Identify which cell holds the provided text, then report its (x, y) central coordinate. 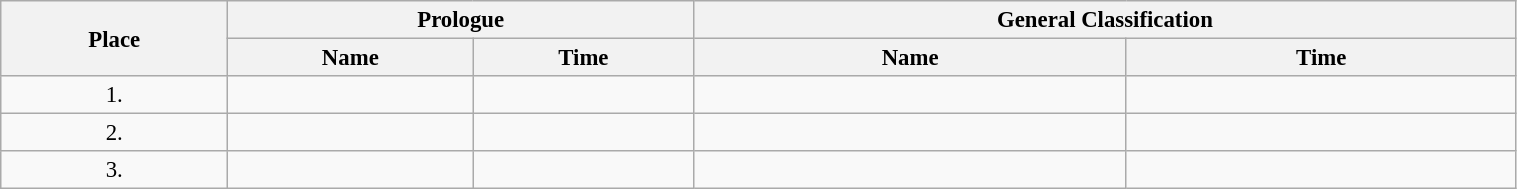
General Classification (1105, 20)
3. (114, 170)
Place (114, 38)
1. (114, 95)
Prologue (461, 20)
2. (114, 133)
